Return the [X, Y] coordinate for the center point of the cell that contains the specified text.  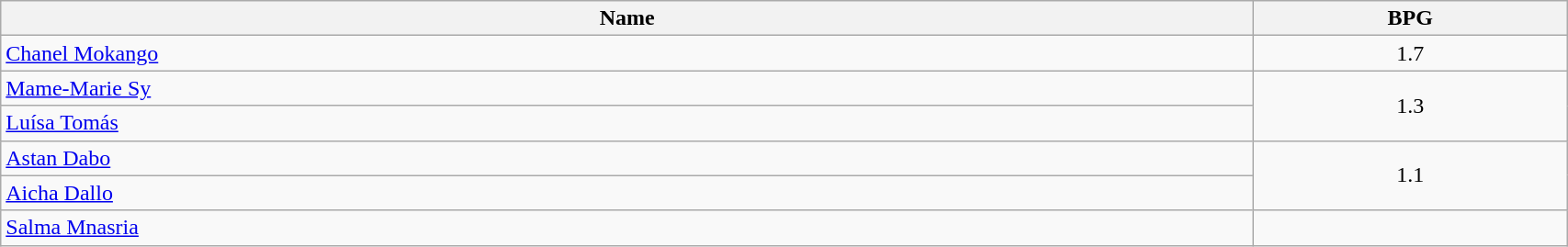
1.7 [1411, 53]
Luísa Tomás [627, 123]
1.3 [1411, 106]
Chanel Mokango [627, 53]
Aicha Dallo [627, 193]
BPG [1411, 18]
Mame-Marie Sy [627, 88]
Astan Dabo [627, 158]
Name [627, 18]
1.1 [1411, 175]
Salma Mnasria [627, 228]
